Extract the [x, y] coordinate from the center of the cell holding the provided text.  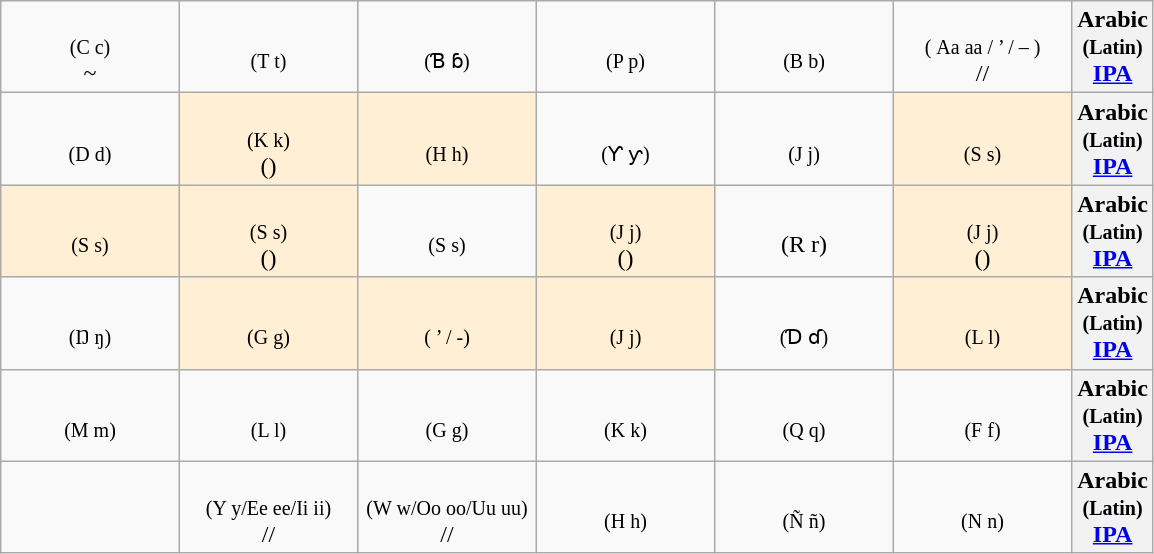
‌(C c)‍~‍ [90, 47]
‌(S s)() [268, 231]
‌(F f) [982, 415]
‌(Ƴ ƴ) [625, 139]
‌(K k)() [268, 139]
‌(D d) [90, 139]
‌(P p) [625, 47]
‌(K k) [625, 415]
‌(Ŋ ŋ) [90, 323]
‌(Y y/Ee ee/Ii ii)// [268, 507]
‌(T t) [268, 47]
‌( – / ’ / Aa aa )// [982, 47]
(R r) [804, 231]
‌(Q q) [804, 415]
‌(Ñ ñ) [804, 507]
‌(Ɗ ɗ) [804, 323]
‌(B b) [804, 47]
‌(Ɓ ɓ) [447, 47]
‌(N n) [982, 507]
‌(W w/Oo oo/Uu uu)// [447, 507]
‌(- / ’ ) [447, 323]
‌(M m) [90, 415]
